Capture the cell that displays the provided text and extract its (X, Y) central coordinate. 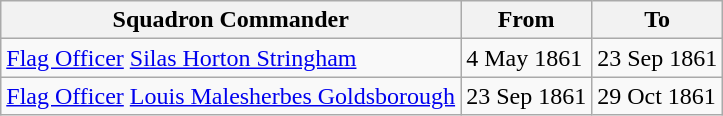
To (658, 20)
From (526, 20)
Flag Officer Silas Horton Stringham (231, 58)
4 May 1861 (526, 58)
Flag Officer Louis Malesherbes Goldsborough (231, 96)
Squadron Commander (231, 20)
29 Oct 1861 (658, 96)
